Locate the cell with the specified text and output its [X, Y] center coordinate. 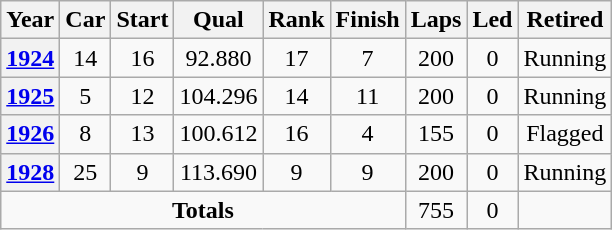
Finish [368, 20]
Rank [296, 20]
Qual [218, 20]
25 [86, 172]
1925 [30, 96]
Flagged [565, 134]
12 [142, 96]
4 [368, 134]
104.296 [218, 96]
Car [86, 20]
Start [142, 20]
11 [368, 96]
Year [30, 20]
113.690 [218, 172]
100.612 [218, 134]
1928 [30, 172]
7 [368, 58]
Laps [436, 20]
155 [436, 134]
1926 [30, 134]
5 [86, 96]
Totals [203, 210]
1924 [30, 58]
755 [436, 210]
8 [86, 134]
13 [142, 134]
92.880 [218, 58]
Retired [565, 20]
Led [492, 20]
17 [296, 58]
